Detect which cell encompasses the target text, then output its (X, Y) center coordinate. 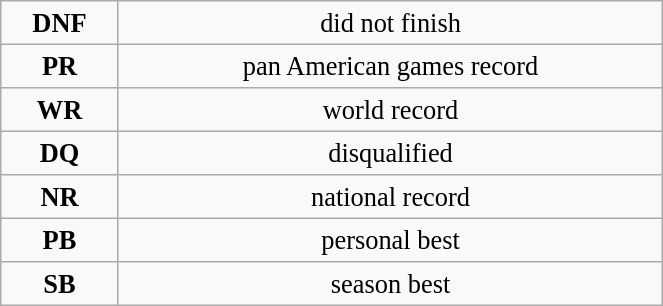
PR (60, 66)
world record (390, 109)
disqualified (390, 153)
personal best (390, 240)
DNF (60, 22)
season best (390, 284)
WR (60, 109)
national record (390, 197)
pan American games record (390, 66)
NR (60, 197)
PB (60, 240)
SB (60, 284)
DQ (60, 153)
did not finish (390, 22)
